Detect which cell encompasses the target text, then output its (X, Y) center coordinate. 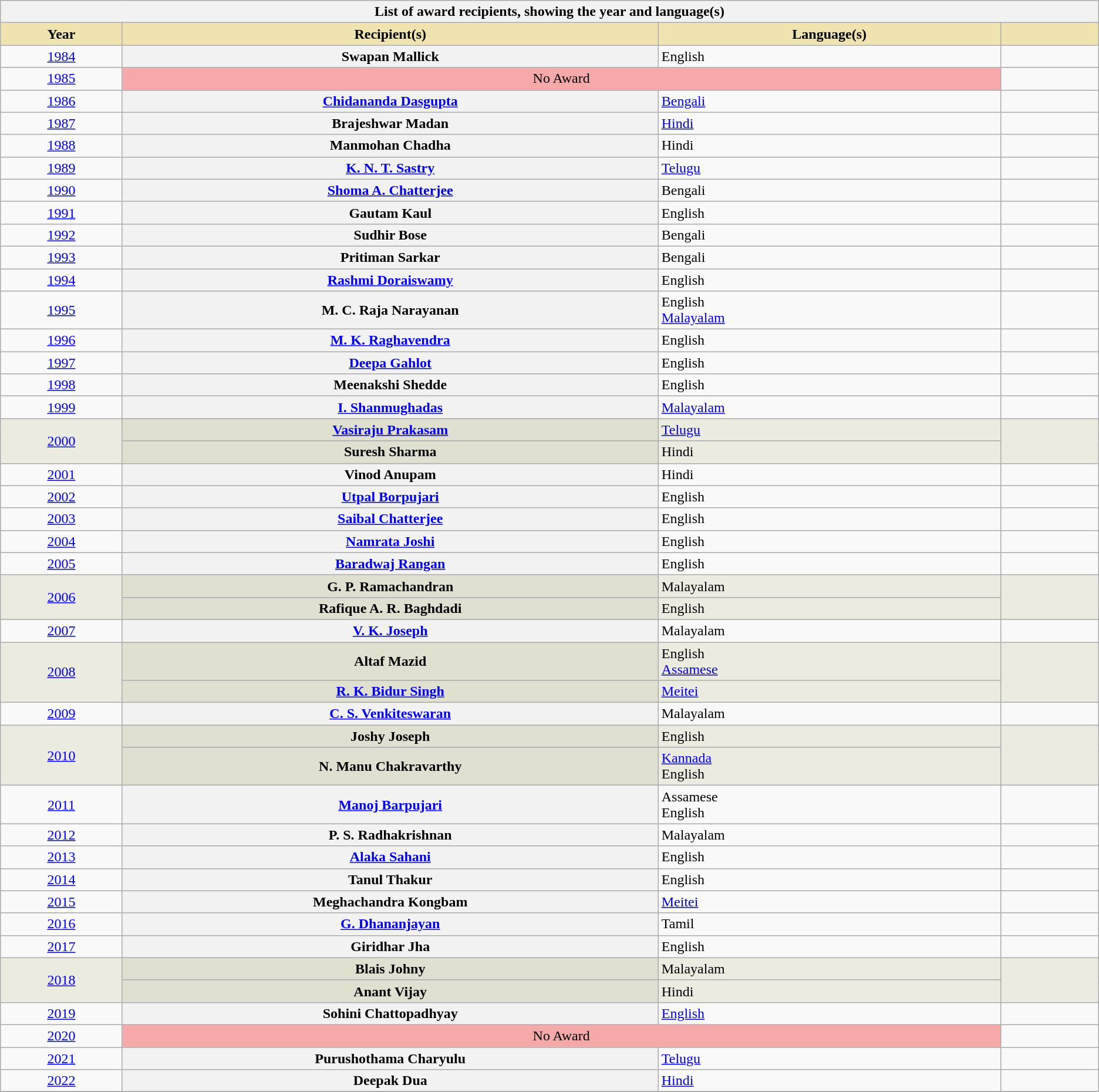
2005 (61, 564)
1999 (61, 407)
Swapan Mallick (390, 56)
K. N. T. Sastry (390, 168)
Pritiman Sarkar (390, 257)
2007 (61, 631)
2016 (61, 924)
Saibal Chatterjee (390, 519)
Utpal Borpujari (390, 497)
Deepa Gahlot (390, 363)
Rashmi Doraiswamy (390, 280)
Vasiraju Prakasam (390, 430)
Tamil (829, 924)
Giridhar Jha (390, 946)
Chidananda Dasgupta (390, 101)
EnglishAssamese (829, 661)
1984 (61, 56)
1998 (61, 385)
2010 (61, 755)
1996 (61, 341)
2017 (61, 946)
1987 (61, 123)
1989 (61, 168)
Sohini Chattopadhyay (390, 1013)
Year (61, 34)
Anant Vijay (390, 991)
Shoma A. Chatterjee (390, 190)
Vinod Anupam (390, 474)
1997 (61, 363)
2014 (61, 879)
2021 (61, 1059)
V. K. Joseph (390, 631)
1990 (61, 190)
Suresh Sharma (390, 452)
G. Dhananjayan (390, 924)
2006 (61, 597)
2003 (61, 519)
1986 (61, 101)
2008 (61, 673)
N. Manu Chakravarthy (390, 767)
Gautam Kaul (390, 213)
Manoj Barpujari (390, 804)
2019 (61, 1013)
1995 (61, 310)
Namrata Joshi (390, 541)
Meghachandra Kongbam (390, 902)
Alaka Sahani (390, 857)
KannadaEnglish (829, 767)
2020 (61, 1036)
Meenakshi Shedde (390, 385)
1991 (61, 213)
G. P. Ramachandran (390, 586)
Recipient(s) (390, 34)
Purushothama Charyulu (390, 1059)
1985 (61, 79)
2002 (61, 497)
M. C. Raja Narayanan (390, 310)
List of award recipients, showing the year and language(s) (549, 12)
I. Shanmughadas (390, 407)
2018 (61, 980)
2013 (61, 857)
Baradwaj Rangan (390, 564)
M. K. Raghavendra (390, 341)
P. S. Radhakrishnan (390, 835)
1992 (61, 235)
2015 (61, 902)
Tanul Thakur (390, 879)
Altaf Mazid (390, 661)
2009 (61, 714)
Blais Johny (390, 969)
AssameseEnglish (829, 804)
1988 (61, 146)
EnglishMalayalam (829, 310)
2012 (61, 835)
Brajeshwar Madan (390, 123)
Sudhir Bose (390, 235)
Language(s) (829, 34)
2004 (61, 541)
Deepak Dua (390, 1081)
1993 (61, 257)
2000 (61, 441)
2001 (61, 474)
R. K. Bidur Singh (390, 692)
Manmohan Chadha (390, 146)
1994 (61, 280)
Joshy Joseph (390, 736)
C. S. Venkiteswaran (390, 714)
2011 (61, 804)
Rafique A. R. Baghdadi (390, 608)
2022 (61, 1081)
